Return the [x, y] coordinate for the center point of the cell that contains the specified text.  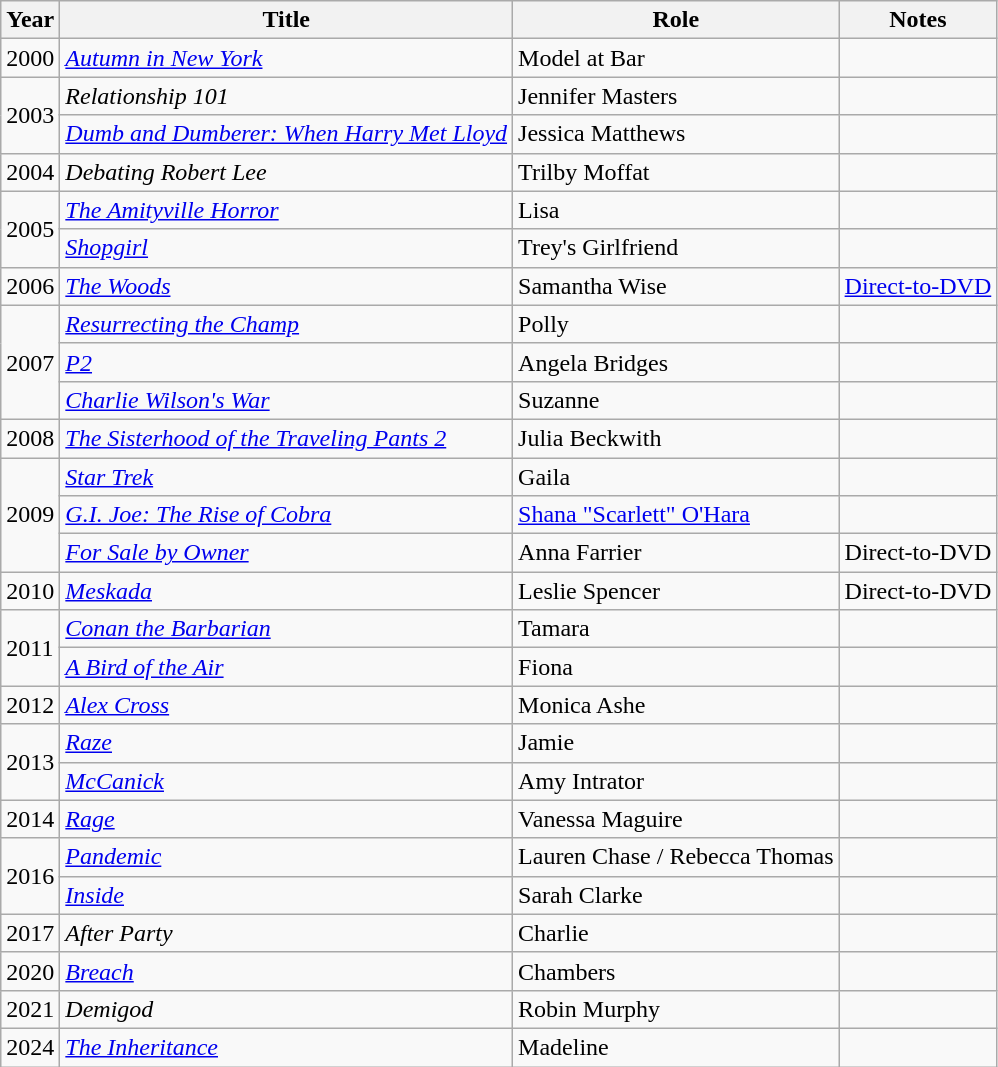
Star Trek [286, 477]
2000 [30, 58]
Leslie Spencer [676, 591]
Year [30, 20]
Shana "Scarlett" O'Hara [676, 515]
2008 [30, 438]
Inside [286, 895]
2016 [30, 876]
G.I. Joe: The Rise of Cobra [286, 515]
Raze [286, 743]
Notes [918, 20]
Dumb and Dumberer: When Harry Met Lloyd [286, 134]
Role [676, 20]
Anna Farrier [676, 553]
2003 [30, 115]
Tamara [676, 629]
Trey's Girlfriend [676, 248]
For Sale by Owner [286, 553]
Jessica Matthews [676, 134]
Conan the Barbarian [286, 629]
Demigod [286, 1009]
The Amityville Horror [286, 210]
Jamie [676, 743]
Samantha Wise [676, 286]
2012 [30, 705]
Alex Cross [286, 705]
Autumn in New York [286, 58]
The Sisterhood of the Traveling Pants 2 [286, 438]
Charlie Wilson's War [286, 400]
Jennifer Masters [676, 96]
Polly [676, 324]
2013 [30, 762]
The Woods [286, 286]
Robin Murphy [676, 1009]
2024 [30, 1047]
Gaila [676, 477]
Julia Beckwith [676, 438]
Suzanne [676, 400]
2009 [30, 515]
Pandemic [286, 857]
2007 [30, 362]
The Inheritance [286, 1047]
McCanick [286, 781]
Charlie [676, 933]
P2 [286, 362]
Angela Bridges [676, 362]
After Party [286, 933]
Title [286, 20]
Model at Bar [676, 58]
Chambers [676, 971]
Relationship 101 [286, 96]
2021 [30, 1009]
Breach [286, 971]
2004 [30, 172]
Madeline [676, 1047]
2006 [30, 286]
Amy Intrator [676, 781]
Sarah Clarke [676, 895]
Fiona [676, 667]
Lisa [676, 210]
Shopgirl [286, 248]
2005 [30, 229]
Rage [286, 819]
Meskada [286, 591]
A Bird of the Air [286, 667]
2011 [30, 648]
2010 [30, 591]
2014 [30, 819]
Trilby Moffat [676, 172]
Debating Robert Lee [286, 172]
Resurrecting the Champ [286, 324]
2020 [30, 971]
Lauren Chase / Rebecca Thomas [676, 857]
Vanessa Maguire [676, 819]
Monica Ashe [676, 705]
2017 [30, 933]
